Pinpoint the cell where the given text exists, returning its (X, Y) midpoint coordinate. 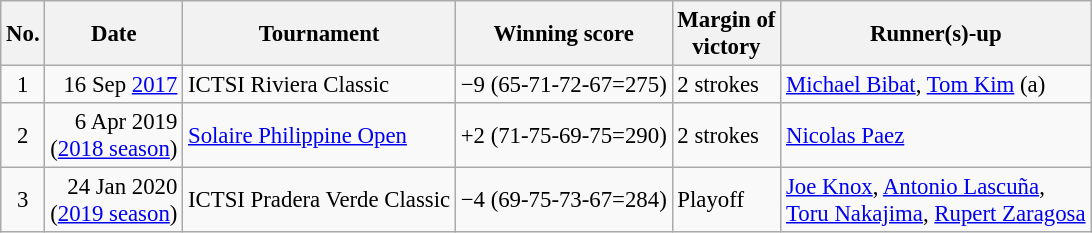
Playoff (726, 200)
−9 (65-71-72-67=275) (564, 85)
1 (23, 85)
16 Sep 2017 (114, 85)
+2 (71-75-69-75=290) (564, 136)
ICTSI Pradera Verde Classic (320, 200)
Date (114, 34)
6 Apr 2019(2018 season) (114, 136)
2 (23, 136)
Solaire Philippine Open (320, 136)
Joe Knox, Antonio Lascuña, Toru Nakajima, Rupert Zaragosa (936, 200)
Winning score (564, 34)
Runner(s)-up (936, 34)
Tournament (320, 34)
Michael Bibat, Tom Kim (a) (936, 85)
24 Jan 2020(2019 season) (114, 200)
Margin ofvictory (726, 34)
3 (23, 200)
−4 (69-75-73-67=284) (564, 200)
ICTSI Riviera Classic (320, 85)
Nicolas Paez (936, 136)
No. (23, 34)
